Capture the cell that displays the provided text and extract its (X, Y) central coordinate. 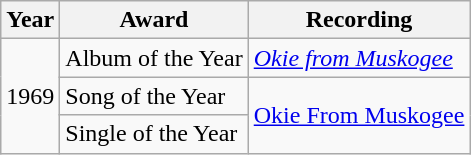
Award (154, 20)
Year (30, 20)
Recording (359, 20)
1969 (30, 96)
Okie From Muskogee (359, 115)
Album of the Year (154, 58)
Song of the Year (154, 96)
Okie from Muskogee (359, 58)
Single of the Year (154, 134)
